Pinpoint the cell where the given text exists, returning its [X, Y] midpoint coordinate. 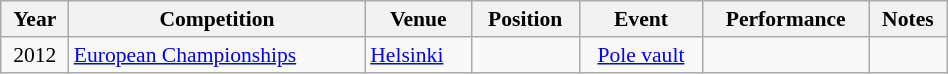
Venue [418, 19]
2012 [35, 55]
Position [525, 19]
Competition [218, 19]
Event [641, 19]
Year [35, 19]
Notes [908, 19]
Helsinki [418, 55]
European Championships [218, 55]
Performance [786, 19]
Pole vault [641, 55]
